From the cell containing the given text, extract its center point as (X, Y) coordinate. 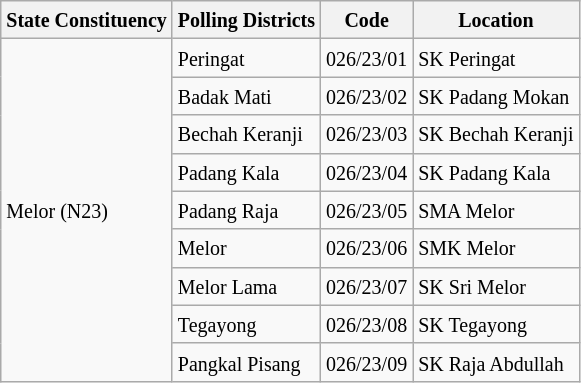
Padang Raja (246, 210)
026/23/08 (367, 324)
SK Padang Mokan (496, 96)
Melor Lama (246, 286)
SK Peringat (496, 58)
SK Bechah Keranji (496, 134)
Bechah Keranji (246, 134)
Badak Mati (246, 96)
026/23/01 (367, 58)
Location (496, 20)
026/23/03 (367, 134)
State Constituency (87, 20)
026/23/02 (367, 96)
SMK Melor (496, 248)
Melor (N23) (87, 210)
026/23/09 (367, 362)
Padang Kala (246, 172)
026/23/05 (367, 210)
Peringat (246, 58)
Code (367, 20)
SK Sri Melor (496, 286)
SMA Melor (496, 210)
026/23/04 (367, 172)
Tegayong (246, 324)
026/23/07 (367, 286)
SK Raja Abdullah (496, 362)
Pangkal Pisang (246, 362)
Polling Districts (246, 20)
SK Padang Kala (496, 172)
SK Tegayong (496, 324)
026/23/06 (367, 248)
Melor (246, 248)
